Output the (x, y) coordinate of the center of the cell containing the given text.  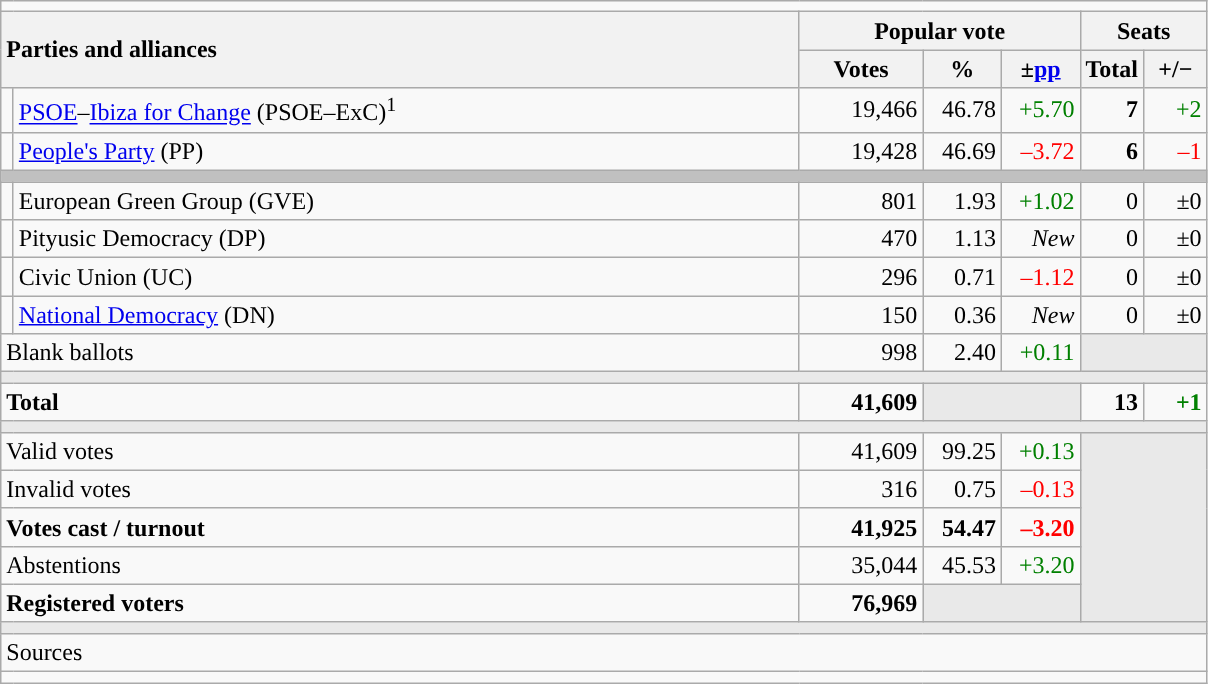
+/− (1176, 69)
+1 (1176, 402)
0.36 (962, 315)
7 (1112, 110)
Registered voters (400, 603)
470 (861, 239)
19,466 (861, 110)
46.69 (962, 151)
6 (1112, 151)
296 (861, 277)
+0.11 (1040, 353)
Pityusic Democracy (DP) (406, 239)
Civic Union (UC) (406, 277)
1.93 (962, 201)
–0.13 (1040, 489)
+5.70 (1040, 110)
+3.20 (1040, 565)
Invalid votes (400, 489)
0.71 (962, 277)
–1.12 (1040, 277)
801 (861, 201)
150 (861, 315)
Seats (1144, 31)
±pp (1040, 69)
–3.20 (1040, 527)
+0.13 (1040, 451)
–3.72 (1040, 151)
PSOE–Ibiza for Change (PSOE–ExC)1 (406, 110)
Sources (604, 652)
Popular vote (940, 31)
76,969 (861, 603)
35,044 (861, 565)
0.75 (962, 489)
998 (861, 353)
+2 (1176, 110)
316 (861, 489)
41,925 (861, 527)
% (962, 69)
European Green Group (GVE) (406, 201)
19,428 (861, 151)
Abstentions (400, 565)
1.13 (962, 239)
99.25 (962, 451)
46.78 (962, 110)
National Democracy (DN) (406, 315)
45.53 (962, 565)
–1 (1176, 151)
54.47 (962, 527)
+1.02 (1040, 201)
Parties and alliances (400, 50)
Votes (861, 69)
Valid votes (400, 451)
2.40 (962, 353)
People's Party (PP) (406, 151)
Votes cast / turnout (400, 527)
Blank ballots (400, 353)
13 (1112, 402)
